Identify which cell holds the provided text, then report its [X, Y] central coordinate. 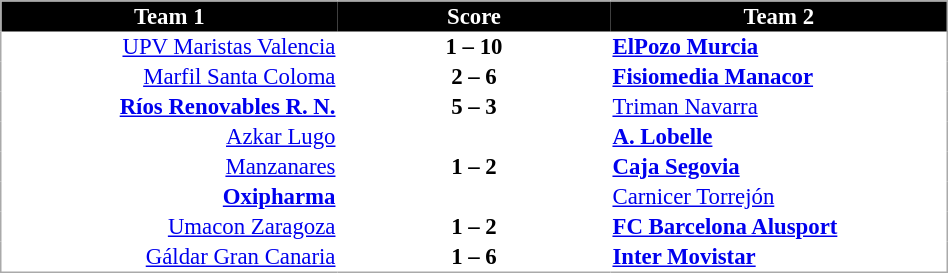
Marfil Santa Coloma [169, 77]
Carnicer Torrejón [779, 197]
ElPozo Murcia [779, 47]
Manzanares [169, 167]
5 – 3 [474, 107]
Team 1 [169, 16]
Ríos Renovables R. N. [169, 107]
Umacon Zaragoza [169, 227]
UPV Maristas Valencia [169, 47]
FC Barcelona Alusport [779, 227]
A. Lobelle [779, 137]
Team 2 [779, 16]
Oxipharma [169, 197]
Score [474, 16]
Azkar Lugo [169, 137]
Inter Movistar [779, 258]
1 – 6 [474, 258]
Gáldar Gran Canaria [169, 258]
Caja Segovia [779, 167]
1 – 10 [474, 47]
Fisiomedia Manacor [779, 77]
2 – 6 [474, 77]
Triman Navarra [779, 107]
